For the text-containing cell, return its midpoint in [x, y] coordinate format. 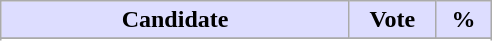
Vote [392, 20]
Candidate [176, 20]
% [463, 20]
